Return (x, y) of the center of cell containing provided text 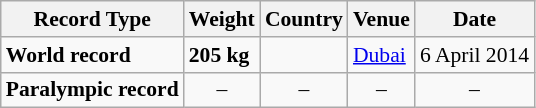
Weight (222, 19)
6 April 2014 (474, 55)
Venue (382, 19)
World record (92, 55)
205 kg (222, 55)
Country (304, 19)
Paralympic record (92, 90)
Date (474, 19)
Dubai (382, 55)
Record Type (92, 19)
